Detect which cell encompasses the target text, then output its (X, Y) center coordinate. 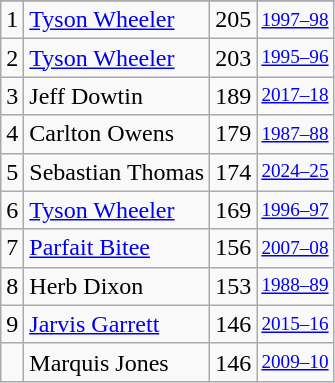
2007–08 (295, 248)
2017–18 (295, 96)
Jarvis Garrett (117, 324)
8 (12, 286)
179 (234, 134)
1 (12, 20)
174 (234, 172)
1996–97 (295, 210)
6 (12, 210)
1988–89 (295, 286)
Marquis Jones (117, 362)
2 (12, 58)
2015–16 (295, 324)
156 (234, 248)
169 (234, 210)
2009–10 (295, 362)
9 (12, 324)
Carlton Owens (117, 134)
153 (234, 286)
Sebastian Thomas (117, 172)
205 (234, 20)
Jeff Dowtin (117, 96)
Parfait Bitee (117, 248)
Herb Dixon (117, 286)
4 (12, 134)
189 (234, 96)
1997–98 (295, 20)
7 (12, 248)
1987–88 (295, 134)
5 (12, 172)
2024–25 (295, 172)
1995–96 (295, 58)
3 (12, 96)
203 (234, 58)
